Locate the cell with the specified text and output its (X, Y) center coordinate. 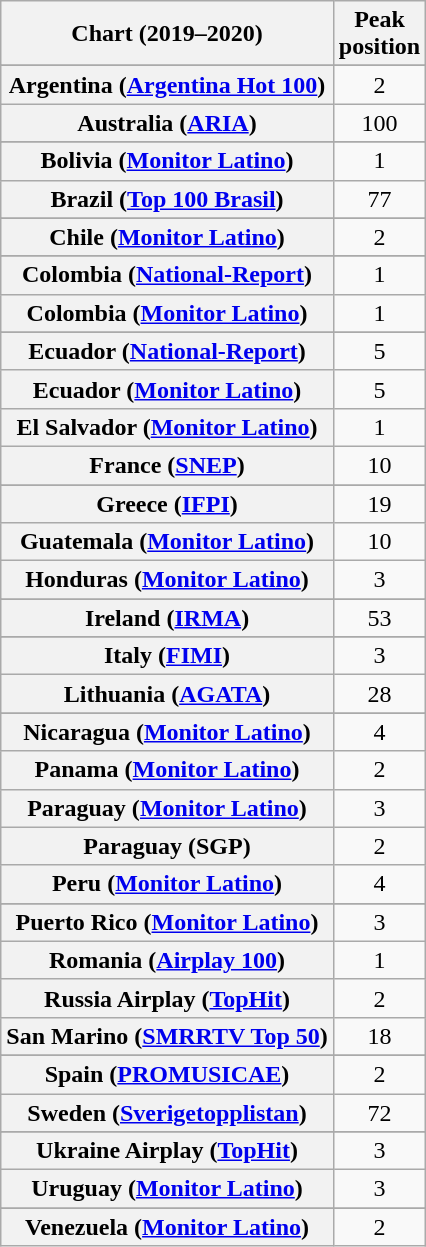
Greece (IFPI) (168, 503)
Ecuador (National-Report) (168, 351)
Australia (ARIA) (168, 123)
Sweden (Sverigetopplistan) (168, 1113)
Ireland (IRMA) (168, 618)
Italy (FIMI) (168, 656)
Nicaragua (Monitor Latino) (168, 732)
Spain (PROMUSICAE) (168, 1074)
Lithuania (AGATA) (168, 694)
Colombia (Monitor Latino) (168, 313)
Ukraine Airplay (TopHit) (168, 1151)
Uruguay (Monitor Latino) (168, 1189)
Chart (2019–2020) (168, 34)
Honduras (Monitor Latino) (168, 580)
53 (379, 618)
28 (379, 694)
Panama (Monitor Latino) (168, 770)
Romania (Airplay 100) (168, 960)
Paraguay (SGP) (168, 846)
Chile (Monitor Latino) (168, 237)
Peakposition (379, 34)
19 (379, 503)
77 (379, 199)
Puerto Rico (Monitor Latino) (168, 922)
Bolivia (Monitor Latino) (168, 161)
Paraguay (Monitor Latino) (168, 808)
Venezuela (Monitor Latino) (168, 1227)
El Salvador (Monitor Latino) (168, 427)
Guatemala (Monitor Latino) (168, 542)
Brazil (Top 100 Brasil) (168, 199)
San Marino (SMRRTV Top 50) (168, 1036)
Colombia (National-Report) (168, 275)
72 (379, 1113)
18 (379, 1036)
Ecuador (Monitor Latino) (168, 389)
100 (379, 123)
Argentina (Argentina Hot 100) (168, 85)
France (SNEP) (168, 465)
Russia Airplay (TopHit) (168, 998)
Peru (Monitor Latino) (168, 884)
